Detect which cell encompasses the target text, then output its [x, y] center coordinate. 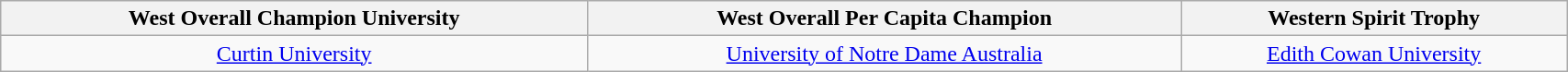
West Overall Champion University [294, 18]
Western Spirit Trophy [1374, 18]
Curtin University [294, 54]
University of Notre Dame Australia [885, 54]
Edith Cowan University [1374, 54]
West Overall Per Capita Champion [885, 18]
